Detect which cell encompasses the target text, then output its (X, Y) center coordinate. 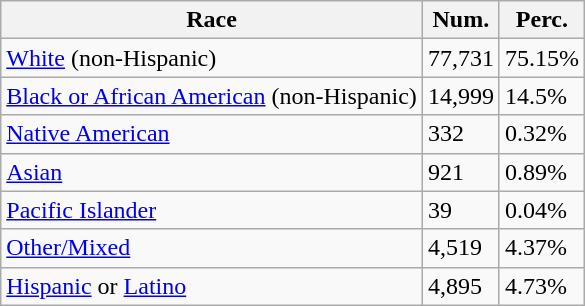
0.32% (542, 134)
75.15% (542, 58)
14.5% (542, 96)
39 (460, 210)
Black or African American (non-Hispanic) (212, 96)
Perc. (542, 20)
Asian (212, 172)
Num. (460, 20)
Other/Mixed (212, 248)
4,519 (460, 248)
Pacific Islander (212, 210)
332 (460, 134)
0.89% (542, 172)
921 (460, 172)
4.73% (542, 286)
Native American (212, 134)
77,731 (460, 58)
White (non-Hispanic) (212, 58)
0.04% (542, 210)
4,895 (460, 286)
14,999 (460, 96)
Hispanic or Latino (212, 286)
4.37% (542, 248)
Race (212, 20)
